Extract the [X, Y] coordinate from the center of the cell holding the provided text.  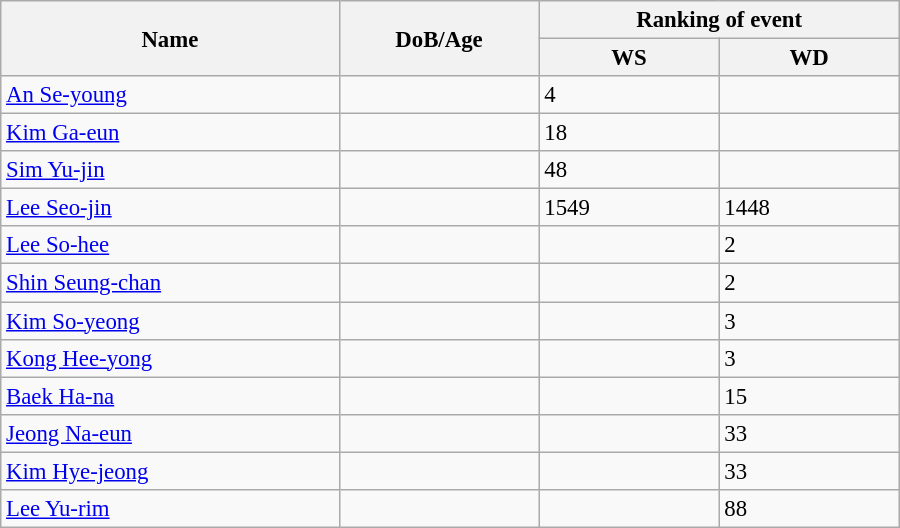
Sim Yu-jin [170, 170]
Baek Ha-na [170, 396]
88 [809, 509]
Kim So-yeong [170, 321]
Name [170, 38]
15 [809, 396]
Lee So-hee [170, 245]
Lee Seo-jin [170, 208]
Jeong Na-eun [170, 433]
Kong Hee-yong [170, 358]
DoB/Age [439, 38]
48 [629, 170]
18 [629, 133]
Ranking of event [719, 20]
WD [809, 58]
4 [629, 95]
1448 [809, 208]
1549 [629, 208]
Shin Seung-chan [170, 283]
WS [629, 58]
Kim Ga-eun [170, 133]
An Se-young [170, 95]
Lee Yu-rim [170, 509]
Kim Hye-jeong [170, 471]
